Provide the [X, Y] coordinate of the cell's center where the given text is located.  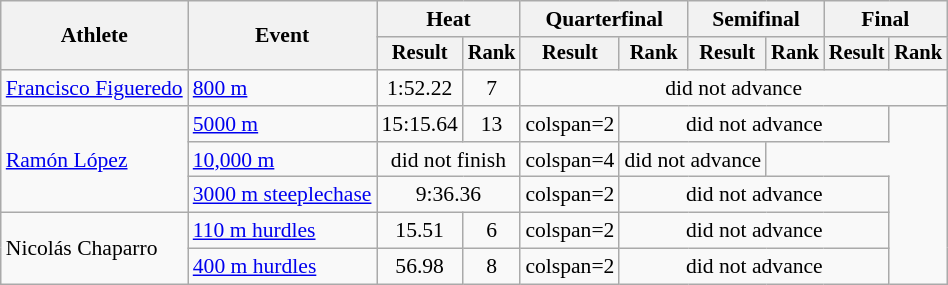
colspan=4 [570, 160]
Final [886, 19]
9:36.36 [448, 195]
Heat [448, 19]
3000 m steeplechase [282, 195]
Nicolás Chaparro [94, 248]
6 [492, 231]
Event [282, 36]
10,000 m [282, 160]
Ramón López [94, 160]
7 [492, 88]
110 m hurdles [282, 231]
1:52.22 [419, 88]
56.98 [419, 267]
8 [492, 267]
400 m hurdles [282, 267]
Francisco Figueredo [94, 88]
Semifinal [756, 19]
did not finish [448, 160]
Quarterfinal [604, 19]
5000 m [282, 124]
800 m [282, 88]
Athlete [94, 36]
15:15.64 [419, 124]
13 [492, 124]
15.51 [419, 231]
